Search for the cell housing the specified text and yield its [X, Y] center coordinate. 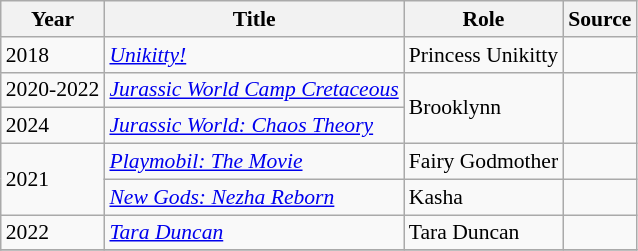
Jurassic World Camp Cretaceous [254, 90]
2021 [53, 180]
Year [53, 19]
2024 [53, 126]
2020-2022 [53, 90]
Unikitty! [254, 55]
Playmobil: The Movie [254, 162]
Source [600, 19]
Brooklynn [484, 108]
2018 [53, 55]
Title [254, 19]
Jurassic World: Chaos Theory [254, 126]
2022 [53, 233]
Kasha [484, 197]
Role [484, 19]
New Gods: Nezha Reborn [254, 197]
Fairy Godmother [484, 162]
Princess Unikitty [484, 55]
